Identify which cell holds the provided text, then report its (x, y) central coordinate. 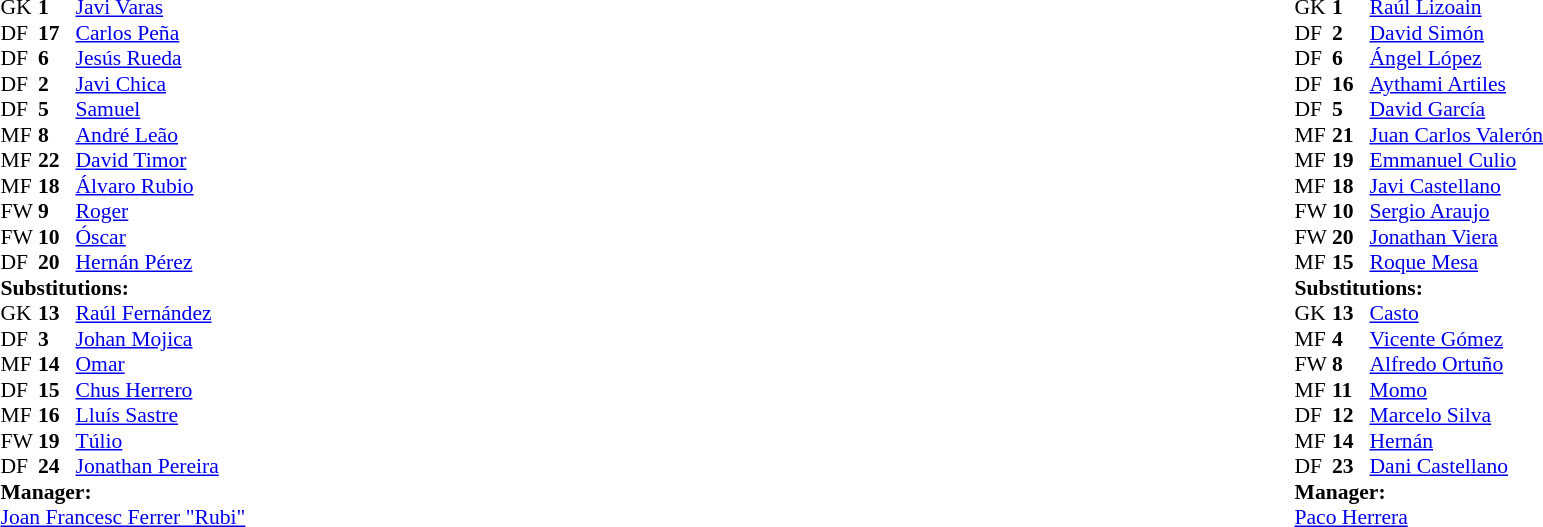
Omar (161, 365)
Casto (1456, 313)
11 (1351, 390)
Samuel (161, 109)
Johan Mojica (161, 339)
Hernán Pérez (161, 263)
Hernán (1456, 441)
Vicente Gómez (1456, 339)
Momo (1456, 390)
Sergio Araujo (1456, 211)
David García (1456, 109)
Jonathan Viera (1456, 237)
Jonathan Pereira (161, 467)
Aythami Artiles (1456, 84)
12 (1351, 415)
Emmanuel Culio (1456, 161)
Raúl Fernández (161, 313)
4 (1351, 339)
Carlos Peña (161, 33)
Ángel López (1456, 59)
David Simón (1456, 33)
Óscar (161, 237)
André Leão (161, 135)
9 (57, 211)
Túlio (161, 441)
21 (1351, 135)
Dani Castellano (1456, 467)
Roque Mesa (1456, 263)
Álvaro Rubio (161, 186)
Lluís Sastre (161, 415)
24 (57, 467)
Marcelo Silva (1456, 415)
Javi Chica (161, 84)
17 (57, 33)
Juan Carlos Valerón (1456, 135)
Alfredo Ortuño (1456, 365)
Roger (161, 211)
23 (1351, 467)
Javi Castellano (1456, 186)
Jesús Rueda (161, 59)
David Timor (161, 161)
Chus Herrero (161, 390)
3 (57, 339)
22 (57, 161)
